Identify which cell holds the provided text, then report its [X, Y] central coordinate. 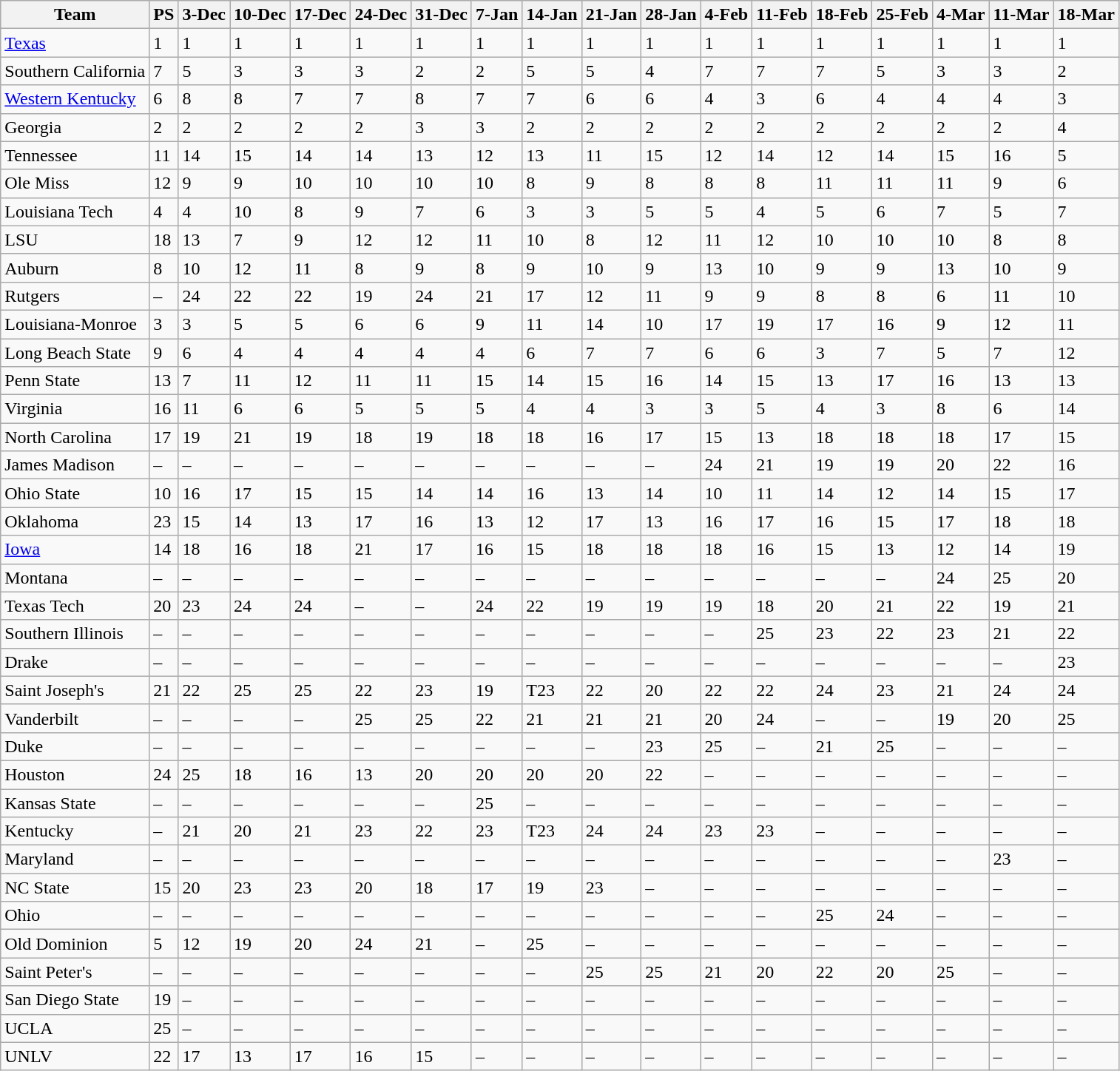
28-Jan [671, 15]
Ole Miss [75, 183]
Kansas State [75, 803]
21-Jan [611, 15]
11-Mar [1021, 15]
Houston [75, 774]
Drake [75, 662]
Oklahoma [75, 521]
Kentucky [75, 831]
San Diego State [75, 1000]
Old Dominion [75, 944]
10-Dec [260, 15]
17-Dec [320, 15]
18-Feb [842, 15]
Texas Tech [75, 606]
Southern California [75, 71]
Virginia [75, 409]
11-Feb [782, 15]
4-Feb [726, 15]
Tennessee [75, 155]
Rutgers [75, 296]
Penn State [75, 381]
Vanderbilt [75, 718]
4-Mar [961, 15]
Montana [75, 578]
Iowa [75, 550]
Duke [75, 746]
Ohio State [75, 493]
Texas [75, 43]
Louisiana Tech [75, 212]
Southern Illinois [75, 634]
Long Beach State [75, 353]
Auburn [75, 268]
Ohio [75, 916]
3-Dec [204, 15]
Georgia [75, 127]
Team [75, 15]
James Madison [75, 465]
31-Dec [442, 15]
Louisiana-Monroe [75, 324]
PS [164, 15]
24-Dec [381, 15]
LSU [75, 240]
14-Jan [552, 15]
North Carolina [75, 437]
Saint Joseph's [75, 690]
UCLA [75, 1028]
Saint Peter's [75, 972]
Maryland [75, 859]
UNLV [75, 1056]
NC State [75, 888]
18-Mar [1086, 15]
7-Jan [496, 15]
25-Feb [903, 15]
Western Kentucky [75, 99]
